Scan for the cell matching the given text and deliver its [X, Y] coordinate at center. 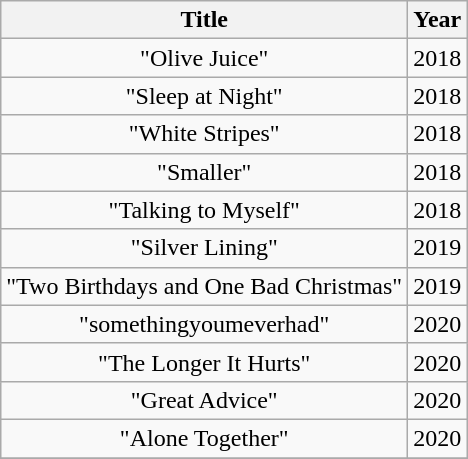
"The Longer It Hurts" [204, 362]
Title [204, 20]
"somethingyoumeverhad" [204, 324]
"Silver Lining" [204, 248]
"Talking to Myself" [204, 210]
"Alone Together" [204, 438]
"Two Birthdays and One Bad Christmas" [204, 286]
"White Stripes" [204, 134]
"Great Advice" [204, 400]
"Sleep at Night" [204, 96]
Year [438, 20]
"Smaller" [204, 172]
"Olive Juice" [204, 58]
